Determine the (x, y) coordinate at the center of the cell enclosing the given text.  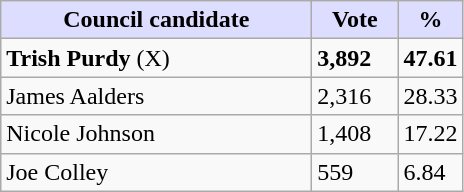
47.61 (430, 58)
28.33 (430, 96)
Vote (355, 20)
Trish Purdy (X) (156, 58)
Joe Colley (156, 172)
Council candidate (156, 20)
2,316 (355, 96)
James Aalders (156, 96)
1,408 (355, 134)
17.22 (430, 134)
559 (355, 172)
6.84 (430, 172)
% (430, 20)
3,892 (355, 58)
Nicole Johnson (156, 134)
